Identify which cell holds the provided text, then report its [X, Y] central coordinate. 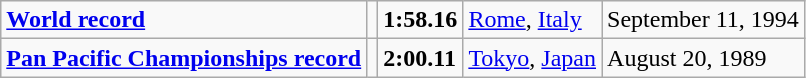
Rome, Italy [532, 20]
August 20, 1989 [704, 58]
September 11, 1994 [704, 20]
World record [184, 20]
Pan Pacific Championships record [184, 58]
2:00.11 [420, 58]
Tokyo, Japan [532, 58]
1:58.16 [420, 20]
